From the cell containing the given text, extract its center point as [X, Y] coordinate. 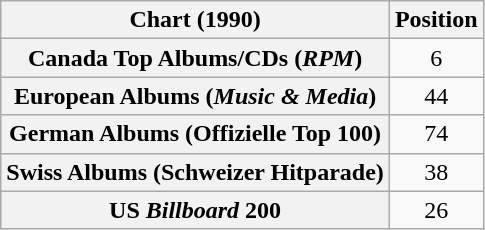
74 [436, 134]
38 [436, 172]
Chart (1990) [196, 20]
26 [436, 210]
Swiss Albums (Schweizer Hitparade) [196, 172]
European Albums (Music & Media) [196, 96]
US Billboard 200 [196, 210]
German Albums (Offizielle Top 100) [196, 134]
44 [436, 96]
6 [436, 58]
Canada Top Albums/CDs (RPM) [196, 58]
Position [436, 20]
